Find where the given text appears and provide that cell's center as (X, Y) coordinate. 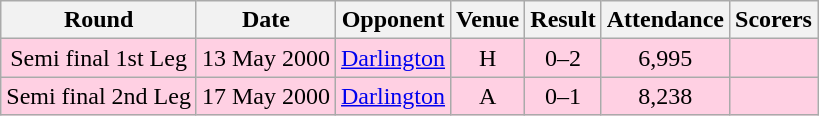
8,238 (665, 96)
H (488, 58)
0–1 (563, 96)
6,995 (665, 58)
Round (99, 20)
Date (266, 20)
Semi final 2nd Leg (99, 96)
Venue (488, 20)
0–2 (563, 58)
Semi final 1st Leg (99, 58)
Opponent (394, 20)
17 May 2000 (266, 96)
Attendance (665, 20)
Scorers (774, 20)
13 May 2000 (266, 58)
Result (563, 20)
A (488, 96)
